From the cell containing the given text, extract its center point as [X, Y] coordinate. 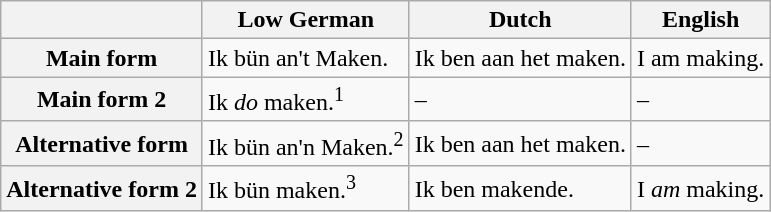
Ik ben makende. [520, 188]
Low German [306, 20]
English [700, 20]
Ik bün an'n Maken.2 [306, 144]
Ik do maken.1 [306, 100]
Main form 2 [102, 100]
Dutch [520, 20]
Alternative form [102, 144]
Ik bün an't Maken. [306, 58]
Ik bün maken.3 [306, 188]
Main form [102, 58]
Alternative form 2 [102, 188]
